Identify which cell holds the provided text, then report its [X, Y] central coordinate. 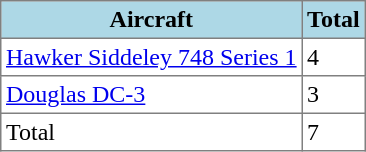
7 [334, 132]
Douglas DC-3 [152, 95]
Aircraft [152, 20]
Hawker Siddeley 748 Series 1 [152, 57]
4 [334, 57]
3 [334, 95]
